Detect which cell encompasses the target text, then output its [x, y] center coordinate. 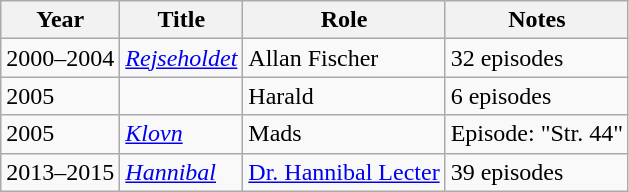
Notes [536, 20]
2000–2004 [60, 58]
32 episodes [536, 58]
Harald [344, 96]
Role [344, 20]
Allan Fischer [344, 58]
Dr. Hannibal Lecter [344, 172]
Klovn [182, 134]
Title [182, 20]
39 episodes [536, 172]
6 episodes [536, 96]
2013–2015 [60, 172]
Mads [344, 134]
Year [60, 20]
Rejseholdet [182, 58]
Hannibal [182, 172]
Episode: "Str. 44" [536, 134]
